Locate the cell with the specified text and output its (x, y) center coordinate. 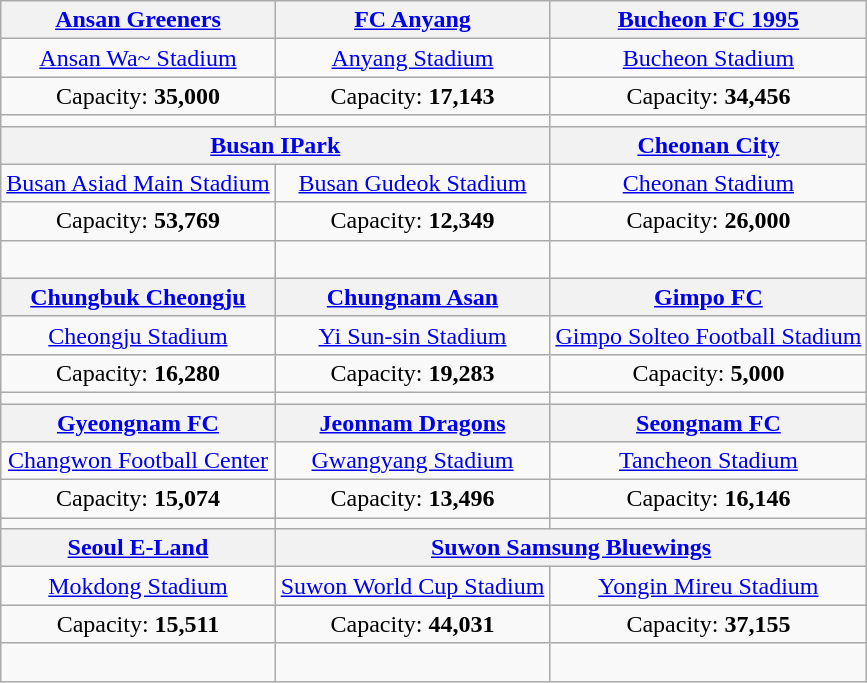
Jeonnam Dragons (412, 423)
FC Anyang (412, 20)
Capacity: 13,496 (412, 499)
Changwon Football Center (138, 461)
Capacity: 19,283 (412, 373)
Capacity: 34,456 (708, 96)
Bucheon FC 1995 (708, 20)
Bucheon Stadium (708, 58)
Capacity: 15,511 (138, 624)
Busan IPark (276, 145)
Ansan Wa~ Stadium (138, 58)
Yongin Mireu Stadium (708, 586)
Capacity: 12,349 (412, 221)
Capacity: 26,000 (708, 221)
Capacity: 5,000 (708, 373)
Cheongju Stadium (138, 335)
Capacity: 16,146 (708, 499)
Seongnam FC (708, 423)
Suwon World Cup Stadium (412, 586)
Chungbuk Cheongju (138, 297)
Gwangyang Stadium (412, 461)
Seoul E-Land (138, 548)
Gyeongnam FC (138, 423)
Capacity: 35,000 (138, 96)
Capacity: 17,143 (412, 96)
Mokdong Stadium (138, 586)
Ansan Greeners (138, 20)
Capacity: 53,769 (138, 221)
Capacity: 16,280 (138, 373)
Suwon Samsung Bluewings (571, 548)
Busan Asiad Main Stadium (138, 183)
Gimpo FC (708, 297)
Chungnam Asan (412, 297)
Capacity: 15,074 (138, 499)
Capacity: 44,031 (412, 624)
Cheonan Stadium (708, 183)
Tancheon Stadium (708, 461)
Busan Gudeok Stadium (412, 183)
Anyang Stadium (412, 58)
Yi Sun-sin Stadium (412, 335)
Gimpo Solteo Football Stadium (708, 335)
Cheonan City (708, 145)
Capacity: 37,155 (708, 624)
